Search for the cell housing the specified text and yield its [x, y] center coordinate. 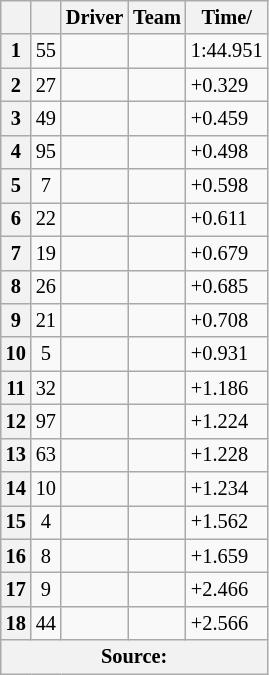
12 [16, 421]
Team [157, 17]
Source: [134, 657]
55 [46, 51]
18 [16, 623]
26 [46, 287]
+0.708 [227, 320]
+1.659 [227, 556]
+1.186 [227, 388]
32 [46, 388]
+1.562 [227, 522]
63 [46, 455]
+0.611 [227, 219]
11 [16, 388]
19 [46, 253]
+2.566 [227, 623]
27 [46, 85]
+1.224 [227, 421]
+1.228 [227, 455]
+1.234 [227, 489]
3 [16, 118]
Driver [94, 17]
1 [16, 51]
+0.329 [227, 85]
6 [16, 219]
16 [16, 556]
97 [46, 421]
44 [46, 623]
Time/ [227, 17]
+0.459 [227, 118]
2 [16, 85]
+2.466 [227, 589]
+0.685 [227, 287]
1:44.951 [227, 51]
95 [46, 152]
13 [16, 455]
+0.598 [227, 186]
22 [46, 219]
+0.931 [227, 354]
17 [16, 589]
14 [16, 489]
+0.498 [227, 152]
21 [46, 320]
+0.679 [227, 253]
49 [46, 118]
15 [16, 522]
